Scan for the cell matching the given text and deliver its [X, Y] coordinate at center. 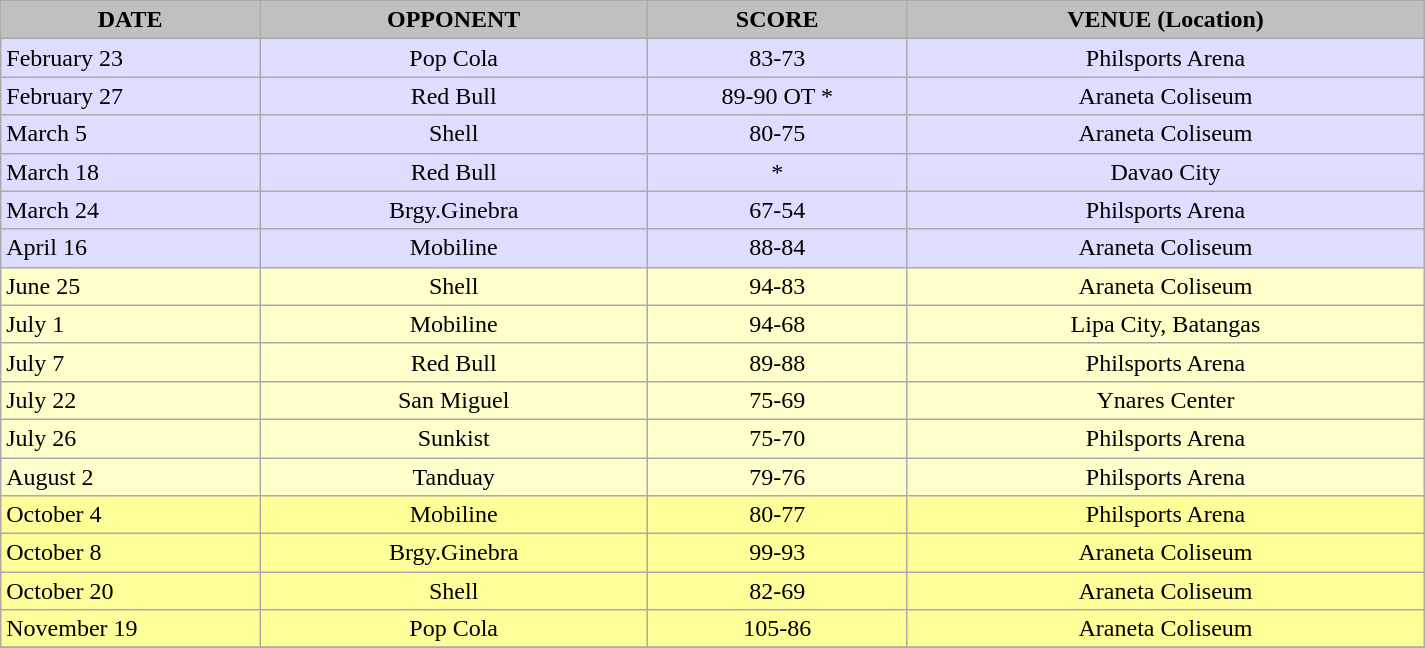
March 18 [130, 172]
November 19 [130, 629]
79-76 [778, 477]
Ynares Center [1166, 400]
75-69 [778, 400]
OPPONENT [454, 20]
DATE [130, 20]
83-73 [778, 58]
October 8 [130, 553]
89-90 OT * [778, 96]
March 5 [130, 134]
89-88 [778, 362]
88-84 [778, 248]
October 4 [130, 515]
Lipa City, Batangas [1166, 324]
80-77 [778, 515]
August 2 [130, 477]
67-54 [778, 210]
February 27 [130, 96]
July 22 [130, 400]
March 24 [130, 210]
82-69 [778, 591]
February 23 [130, 58]
* [778, 172]
SCORE [778, 20]
June 25 [130, 286]
July 1 [130, 324]
July 7 [130, 362]
April 16 [130, 248]
80-75 [778, 134]
Tanduay [454, 477]
75-70 [778, 438]
94-83 [778, 286]
99-93 [778, 553]
Davao City [1166, 172]
105-86 [778, 629]
July 26 [130, 438]
October 20 [130, 591]
VENUE (Location) [1166, 20]
Sunkist [454, 438]
94-68 [778, 324]
San Miguel [454, 400]
